Identify which cell holds the provided text, then report its (x, y) central coordinate. 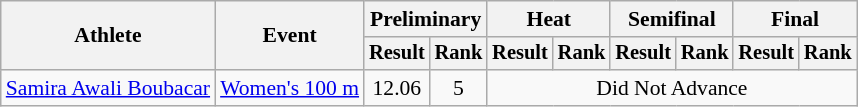
12.06 (397, 88)
Women's 100 m (290, 88)
Preliminary (426, 19)
Heat (548, 19)
5 (459, 88)
Athlete (108, 36)
Samira Awali Boubacar (108, 88)
Event (290, 36)
Did Not Advance (672, 88)
Final (794, 19)
Semifinal (672, 19)
